Search for the cell housing the specified text and yield its (X, Y) center coordinate. 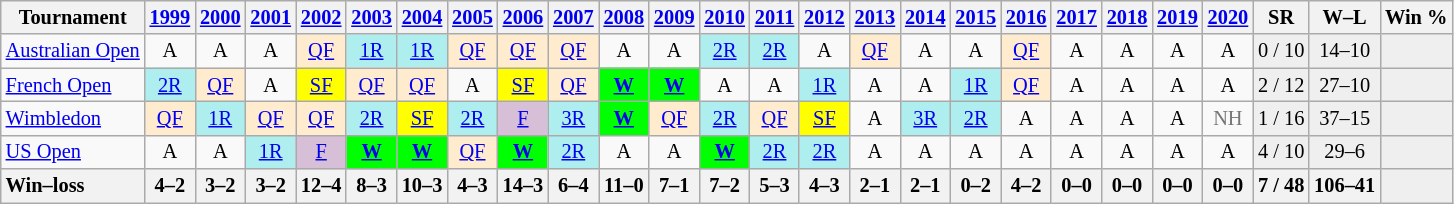
10–3 (422, 186)
12–4 (321, 186)
2008 (624, 17)
1 / 16 (1281, 118)
SR (1281, 17)
Win % (1416, 17)
0 / 10 (1281, 51)
29–6 (1344, 152)
27–10 (1344, 85)
2018 (1127, 17)
4 / 10 (1281, 152)
2006 (523, 17)
2020 (1228, 17)
2019 (1177, 17)
Tournament (73, 17)
1999 (170, 17)
2001 (270, 17)
2002 (321, 17)
7–1 (674, 186)
2015 (975, 17)
W–L (1344, 17)
Australian Open (73, 51)
7–2 (724, 186)
2013 (875, 17)
2005 (472, 17)
2 / 12 (1281, 85)
Wimbledon (73, 118)
2003 (371, 17)
2014 (925, 17)
2016 (1026, 17)
2000 (220, 17)
US Open (73, 152)
11–0 (624, 186)
7 / 48 (1281, 186)
2011 (774, 17)
14–3 (523, 186)
2010 (724, 17)
37–15 (1344, 118)
2007 (573, 17)
2004 (422, 17)
2009 (674, 17)
Win–loss (73, 186)
8–3 (371, 186)
NH (1228, 118)
2017 (1076, 17)
14–10 (1344, 51)
6–4 (573, 186)
5–3 (774, 186)
2012 (824, 17)
0–2 (975, 186)
French Open (73, 85)
106–41 (1344, 186)
